From the cell containing the given text, extract its center point as [x, y] coordinate. 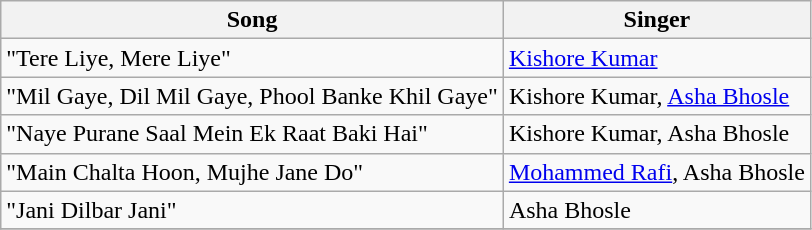
"Tere Liye, Mere Liye" [252, 58]
Mohammed Rafi, Asha Bhosle [656, 172]
Kishore Kumar [656, 58]
"Naye Purane Saal Mein Ek Raat Baki Hai" [252, 134]
Asha Bhosle [656, 210]
Singer [656, 20]
"Jani Dilbar Jani" [252, 210]
"Main Chalta Hoon, Mujhe Jane Do" [252, 172]
Song [252, 20]
"Mil Gaye, Dil Mil Gaye, Phool Banke Khil Gaye" [252, 96]
